Identify which cell holds the provided text, then report its [x, y] central coordinate. 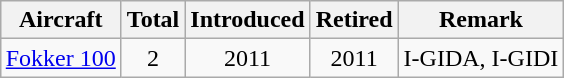
Aircraft [60, 20]
Fokker 100 [60, 58]
Remark [481, 20]
Total [153, 20]
Introduced [248, 20]
Retired [354, 20]
I-GIDA, I-GIDI [481, 58]
2 [153, 58]
